Output the [x, y] coordinate of the center of the cell containing the given text.  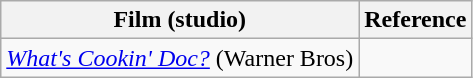
Reference [416, 20]
What's Cookin' Doc? (Warner Bros) [180, 58]
Film (studio) [180, 20]
